Extract the [x, y] coordinate from the center of the cell holding the provided text.  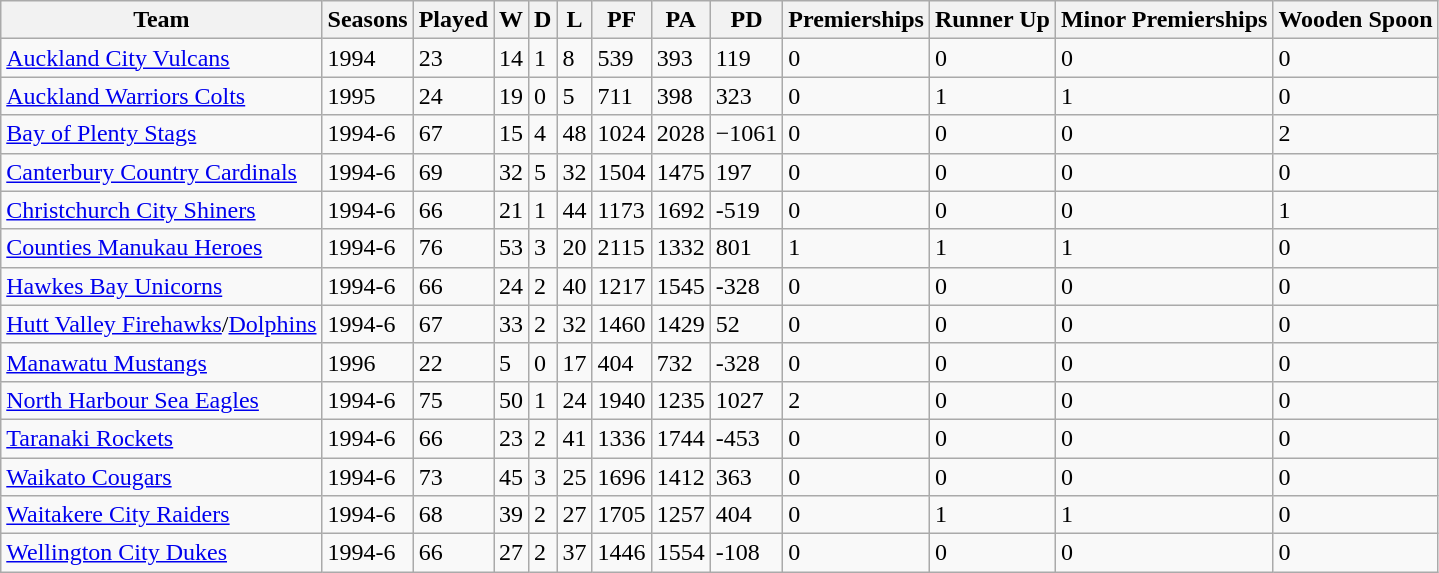
69 [453, 172]
363 [746, 477]
14 [512, 58]
119 [746, 58]
197 [746, 172]
711 [622, 96]
22 [453, 362]
1257 [680, 515]
20 [574, 248]
1336 [622, 438]
Seasons [368, 20]
PA [680, 20]
50 [512, 400]
1217 [622, 286]
1460 [622, 324]
68 [453, 515]
1173 [622, 210]
323 [746, 96]
Played [453, 20]
41 [574, 438]
53 [512, 248]
1475 [680, 172]
15 [512, 134]
1705 [622, 515]
−1061 [746, 134]
Runner Up [992, 20]
Wooden Spoon [1356, 20]
40 [574, 286]
D [543, 20]
1332 [680, 248]
4 [543, 134]
1696 [622, 477]
393 [680, 58]
1996 [368, 362]
W [512, 20]
Taranaki Rockets [162, 438]
1446 [622, 553]
-519 [746, 210]
Minor Premierships [1164, 20]
539 [622, 58]
1994 [368, 58]
Bay of Plenty Stags [162, 134]
37 [574, 553]
Christchurch City Shiners [162, 210]
1554 [680, 553]
Manawatu Mustangs [162, 362]
1504 [622, 172]
-453 [746, 438]
North Harbour Sea Eagles [162, 400]
25 [574, 477]
801 [746, 248]
1995 [368, 96]
Auckland Warriors Colts [162, 96]
44 [574, 210]
Hutt Valley Firehawks/Dolphins [162, 324]
Counties Manukau Heroes [162, 248]
52 [746, 324]
398 [680, 96]
Waikato Cougars [162, 477]
732 [680, 362]
45 [512, 477]
PD [746, 20]
Team [162, 20]
Canterbury Country Cardinals [162, 172]
75 [453, 400]
76 [453, 248]
21 [512, 210]
Auckland City Vulcans [162, 58]
Premierships [856, 20]
2028 [680, 134]
1940 [622, 400]
PF [622, 20]
Waitakere City Raiders [162, 515]
48 [574, 134]
39 [512, 515]
1545 [680, 286]
1412 [680, 477]
L [574, 20]
17 [574, 362]
-108 [746, 553]
1024 [622, 134]
1429 [680, 324]
Wellington City Dukes [162, 553]
33 [512, 324]
8 [574, 58]
73 [453, 477]
1692 [680, 210]
2115 [622, 248]
1744 [680, 438]
Hawkes Bay Unicorns [162, 286]
19 [512, 96]
1235 [680, 400]
1027 [746, 400]
